Return [X, Y] of the center of cell containing provided text 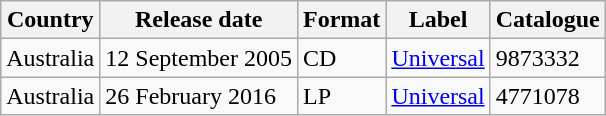
9873332 [548, 58]
LP [341, 96]
CD [341, 58]
Format [341, 20]
12 September 2005 [199, 58]
Label [438, 20]
26 February 2016 [199, 96]
Catalogue [548, 20]
4771078 [548, 96]
Country [50, 20]
Release date [199, 20]
